Capture the cell that displays the provided text and extract its (x, y) central coordinate. 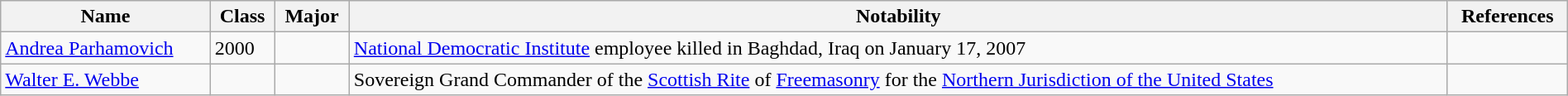
2000 (242, 48)
National Democratic Institute employee killed in Baghdad, Iraq on January 17, 2007 (898, 48)
References (1507, 17)
Name (106, 17)
Andrea Parhamovich (106, 48)
Sovereign Grand Commander of the Scottish Rite of Freemasonry for the Northern Jurisdiction of the United States (898, 79)
Class (242, 17)
Major (312, 17)
Notability (898, 17)
Walter E. Webbe (106, 79)
